Output the (x, y) coordinate of the center of the cell containing the given text.  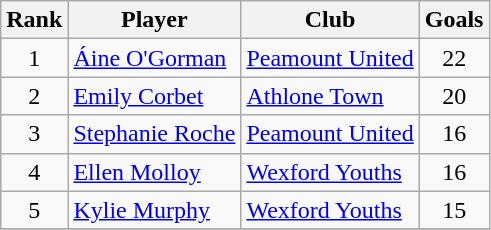
Player (154, 20)
Goals (454, 20)
Kylie Murphy (154, 210)
4 (34, 172)
Athlone Town (330, 96)
Áine O'Gorman (154, 58)
Club (330, 20)
1 (34, 58)
Stephanie Roche (154, 134)
20 (454, 96)
5 (34, 210)
Emily Corbet (154, 96)
2 (34, 96)
15 (454, 210)
3 (34, 134)
Ellen Molloy (154, 172)
22 (454, 58)
Rank (34, 20)
